Search for the cell housing the specified text and yield its (x, y) center coordinate. 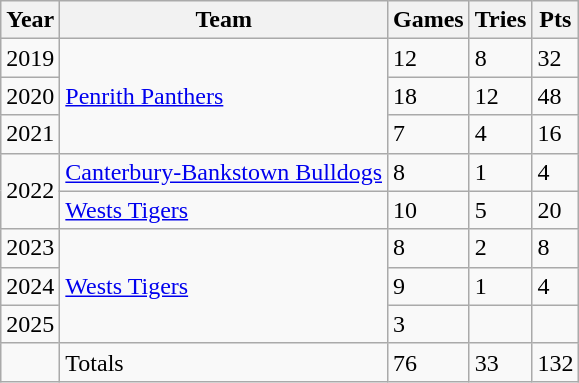
32 (556, 58)
2020 (30, 96)
2019 (30, 58)
Games (429, 20)
132 (556, 362)
10 (429, 210)
33 (500, 362)
9 (429, 286)
18 (429, 96)
2025 (30, 324)
Penrith Panthers (224, 96)
Canterbury-Bankstown Bulldogs (224, 172)
Pts (556, 20)
Tries (500, 20)
7 (429, 134)
16 (556, 134)
2 (500, 248)
Totals (224, 362)
2024 (30, 286)
5 (500, 210)
3 (429, 324)
Year (30, 20)
48 (556, 96)
2022 (30, 191)
2023 (30, 248)
76 (429, 362)
Team (224, 20)
20 (556, 210)
2021 (30, 134)
